Capture the cell that displays the provided text and extract its (x, y) central coordinate. 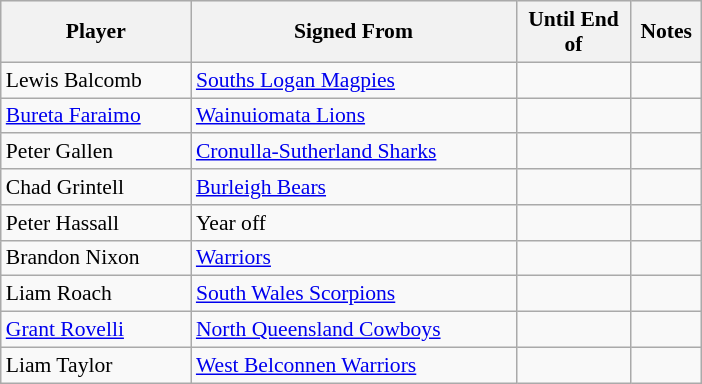
Cronulla-Sutherland Sharks (354, 152)
Notes (666, 32)
Souths Logan Magpies (354, 80)
Year off (354, 223)
Grant Rovelli (96, 330)
Burleigh Bears (354, 187)
Peter Gallen (96, 152)
Player (96, 32)
Lewis Balcomb (96, 80)
Signed From (354, 32)
Liam Roach (96, 294)
South Wales Scorpions (354, 294)
Warriors (354, 258)
West Belconnen Warriors (354, 365)
Chad Grintell (96, 187)
Bureta Faraimo (96, 116)
Brandon Nixon (96, 258)
North Queensland Cowboys (354, 330)
Peter Hassall (96, 223)
Liam Taylor (96, 365)
Until End of (574, 32)
Wainuiomata Lions (354, 116)
